Scan for the cell matching the given text and deliver its [x, y] coordinate at center. 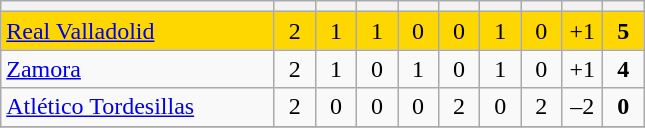
Zamora [138, 69]
–2 [582, 107]
Real Valladolid [138, 31]
Atlético Tordesillas [138, 107]
5 [624, 31]
4 [624, 69]
